Provide the [X, Y] coordinate of the cell's center where the given text is located.  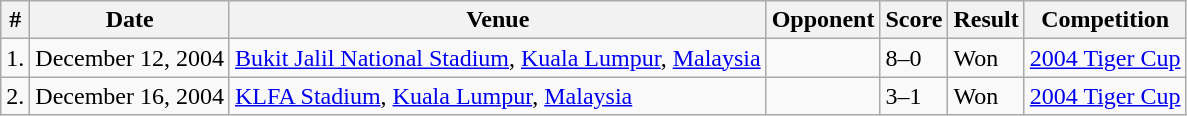
8–0 [914, 58]
December 16, 2004 [130, 96]
Opponent [823, 20]
Bukit Jalil National Stadium, Kuala Lumpur, Malaysia [498, 58]
1. [16, 58]
2. [16, 96]
# [16, 20]
Competition [1105, 20]
KLFA Stadium, Kuala Lumpur, Malaysia [498, 96]
Venue [498, 20]
Date [130, 20]
Result [986, 20]
December 12, 2004 [130, 58]
3–1 [914, 96]
Score [914, 20]
